Pinpoint the cell where the given text exists, returning its (x, y) midpoint coordinate. 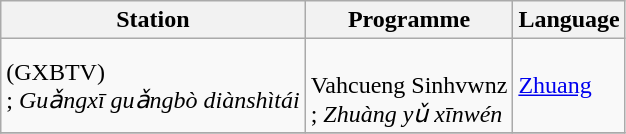
Zhuang (569, 86)
Language (569, 20)
Station (153, 20)
Programme (409, 20)
Vahcueng Sinhvwnz ; Zhuàng yǔ xīnwén (409, 86)
(GXBTV) ; Guǎngxī guǎngbò diànshìtái (153, 86)
